Extract the [x, y] coordinate from the center of the cell holding the provided text.  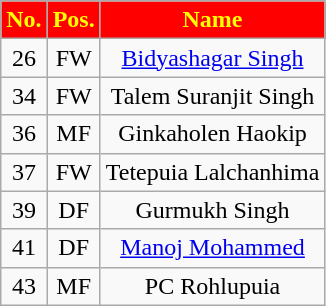
37 [24, 172]
Tetepuia Lalchanhima [212, 172]
Name [212, 20]
41 [24, 248]
PC Rohlupuia [212, 286]
Ginkaholen Haokip [212, 134]
No. [24, 20]
43 [24, 286]
Pos. [74, 20]
26 [24, 58]
Bidyashagar Singh [212, 58]
39 [24, 210]
34 [24, 96]
36 [24, 134]
Manoj Mohammed [212, 248]
Talem Suranjit Singh [212, 96]
Gurmukh Singh [212, 210]
